Provide the (x, y) coordinate of the cell's center where the given text is located.  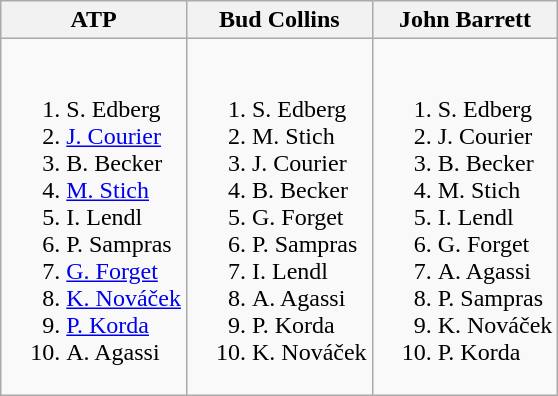
S. Edberg J. Courier B. Becker M. Stich I. Lendl G. Forget A. Agassi P. Sampras K. Nováček P. Korda (465, 217)
ATP (94, 20)
Bud Collins (279, 20)
John Barrett (465, 20)
S. Edberg J. Courier B. Becker M. Stich I. Lendl P. Sampras G. Forget K. Nováček P. Korda A. Agassi (94, 217)
S. Edberg M. Stich J. Courier B. Becker G. Forget P. Sampras I. Lendl A. Agassi P. Korda K. Nováček (279, 217)
